From the cell containing the given text, extract its center point as (X, Y) coordinate. 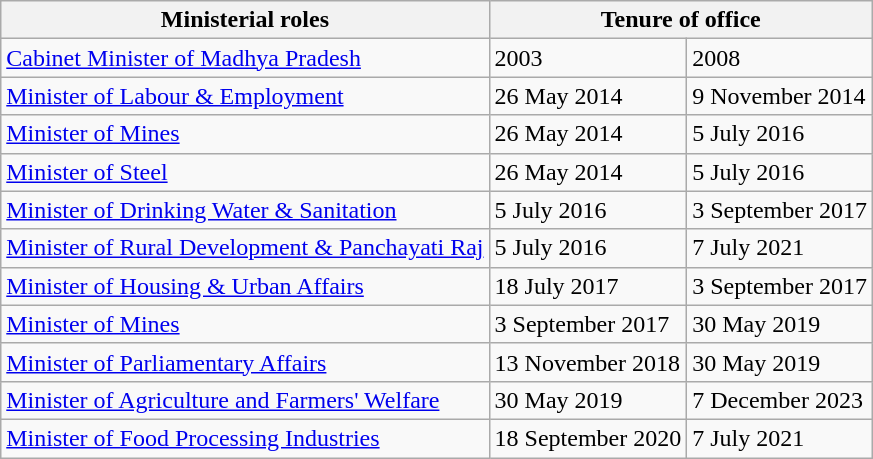
Minister of Food Processing Industries (245, 438)
Minister of Agriculture and Farmers' Welfare (245, 400)
Minister of Drinking Water & Sanitation (245, 210)
13 November 2018 (588, 362)
Minister of Steel (245, 172)
Minister of Rural Development & Panchayati Raj (245, 248)
Minister of Parliamentary Affairs (245, 362)
9 November 2014 (780, 96)
18 September 2020 (588, 438)
18 July 2017 (588, 286)
2003 (588, 58)
7 December 2023 (780, 400)
Minister of Housing & Urban Affairs (245, 286)
Cabinet Minister of Madhya Pradesh (245, 58)
2008 (780, 58)
Tenure of office (680, 20)
Minister of Labour & Employment (245, 96)
Ministerial roles (245, 20)
